Determine the (x, y) coordinate at the center of the cell enclosing the given text.  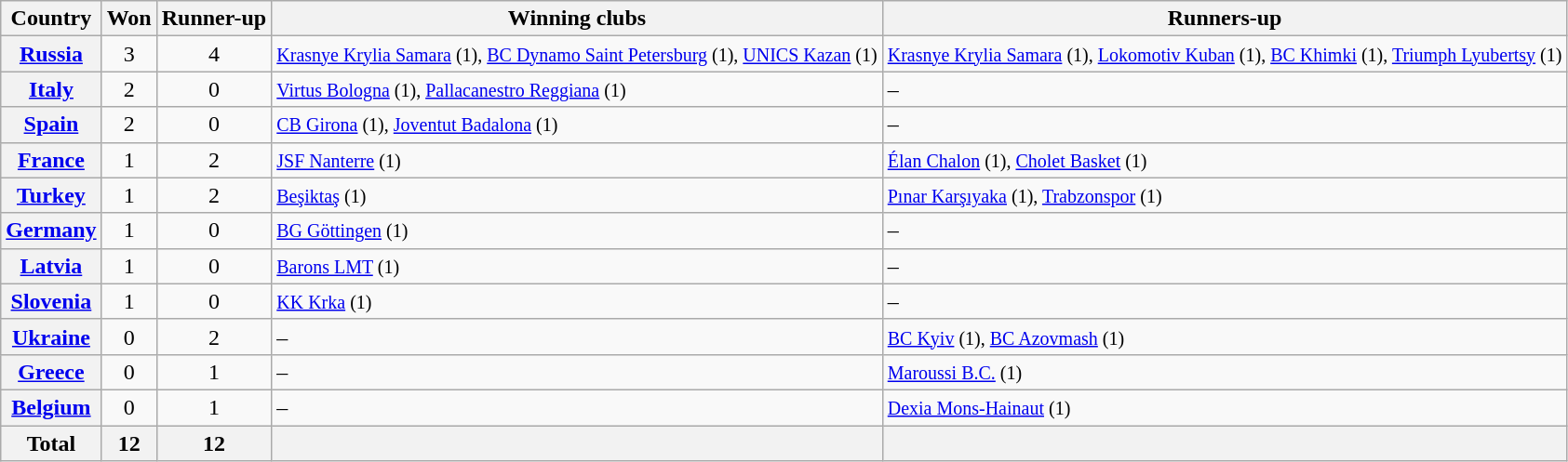
3 (128, 54)
Runners-up (1225, 19)
Dexia Mons-Hainaut (1) (1225, 407)
Latvia (51, 266)
Maroussi B.C. (1) (1225, 372)
CB Girona (1), Joventut Badalona (1) (577, 125)
Total (51, 443)
KK Krka (1) (577, 301)
Turkey (51, 195)
Country (51, 19)
Slovenia (51, 301)
Greece (51, 372)
Italy (51, 89)
Élan Chalon (1), Cholet Basket (1) (1225, 160)
France (51, 160)
4 (214, 54)
BC Kyiv (1), BC Azovmash (1) (1225, 337)
JSF Nanterre (1) (577, 160)
Spain (51, 125)
Russia (51, 54)
Krasnye Krylia Samara (1), BC Dynamo Saint Petersburg (1), UNICS Kazan (1) (577, 54)
Krasnye Krylia Samara (1), Lokomotiv Kuban (1), BC Khimki (1), Triumph Lyubertsy (1) (1225, 54)
Beşiktaş (1) (577, 195)
BG Göttingen (1) (577, 231)
Runner-up (214, 19)
Winning clubs (577, 19)
Ukraine (51, 337)
Pınar Karşıyaka (1), Trabzonspor (1) (1225, 195)
Belgium (51, 407)
Barons LMT (1) (577, 266)
Virtus Bologna (1), Pallacanestro Reggiana (1) (577, 89)
Won (128, 19)
Germany (51, 231)
